Locate the cell with the specified text and output its (x, y) center coordinate. 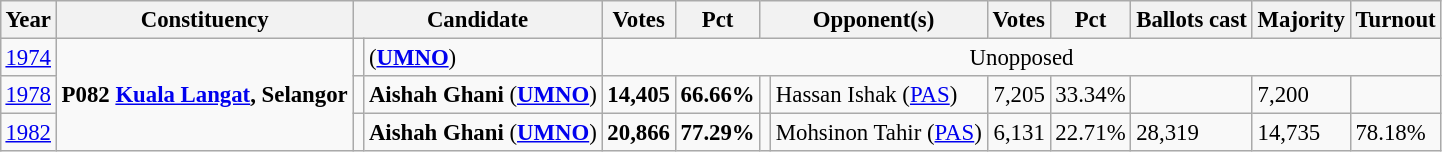
Majority (1301, 20)
66.66% (718, 95)
P082 Kuala Langat, Selangor (204, 94)
(UMNO) (483, 57)
7,200 (1301, 95)
Mohsinon Tahir (PAS) (880, 133)
Opponent(s) (874, 20)
14,405 (638, 95)
Turnout (1396, 20)
14,735 (1301, 133)
Ballots cast (1192, 20)
1978 (28, 95)
Constituency (204, 20)
Year (28, 20)
20,866 (638, 133)
1982 (28, 133)
7,205 (1018, 95)
28,319 (1192, 133)
33.34% (1090, 95)
77.29% (718, 133)
22.71% (1090, 133)
6,131 (1018, 133)
1974 (28, 57)
Unopposed (1022, 57)
Hassan Ishak (PAS) (880, 95)
78.18% (1396, 133)
Candidate (478, 20)
